From the cell containing the given text, extract its center point as (X, Y) coordinate. 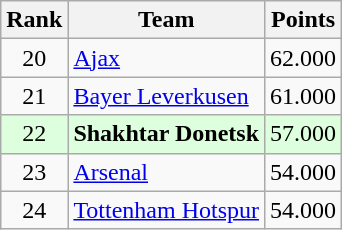
Tottenham Hotspur (166, 210)
Ajax (166, 58)
Team (166, 20)
Rank (34, 20)
23 (34, 172)
22 (34, 134)
Bayer Leverkusen (166, 96)
61.000 (304, 96)
Shakhtar Donetsk (166, 134)
Arsenal (166, 172)
20 (34, 58)
57.000 (304, 134)
21 (34, 96)
24 (34, 210)
62.000 (304, 58)
Points (304, 20)
